Pinpoint the cell where the given text exists, returning its [x, y] midpoint coordinate. 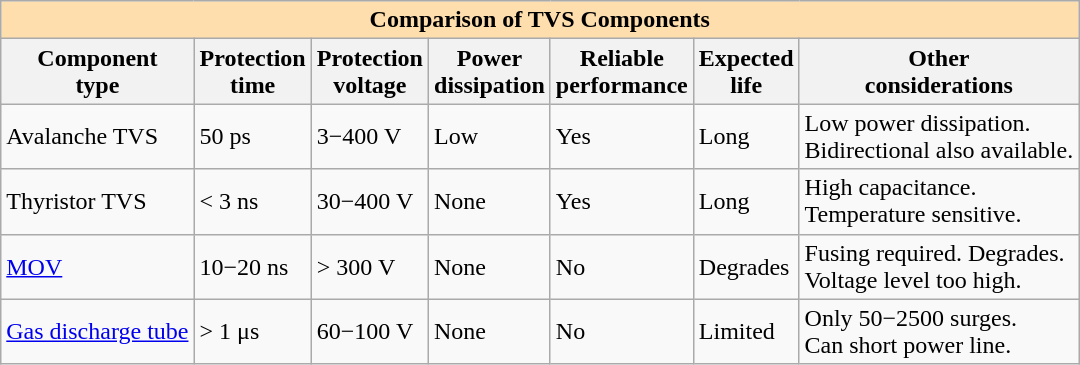
3−400 V [370, 136]
Protectionvoltage [370, 72]
50 ps [252, 136]
Low power dissipation.Bidirectional also available. [939, 136]
Comparison of TVS Components [540, 20]
30−400 V [370, 202]
Only 50−2500 surges.Can short power line. [939, 332]
10−20 ns [252, 266]
Limited [746, 332]
Fusing required. Degrades.Voltage level too high. [939, 266]
< 3 ns [252, 202]
Avalanche TVS [98, 136]
Otherconsiderations [939, 72]
Gas discharge tube [98, 332]
High capacitance.Temperature sensitive. [939, 202]
> 300 V [370, 266]
Protectiontime [252, 72]
Degrades [746, 266]
Low [490, 136]
> 1 μs [252, 332]
MOV [98, 266]
Thyristor TVS [98, 202]
60−100 V [370, 332]
Componenttype [98, 72]
Reliableperformance [622, 72]
Powerdissipation [490, 72]
Expectedlife [746, 72]
